Detect which cell encompasses the target text, then output its [X, Y] center coordinate. 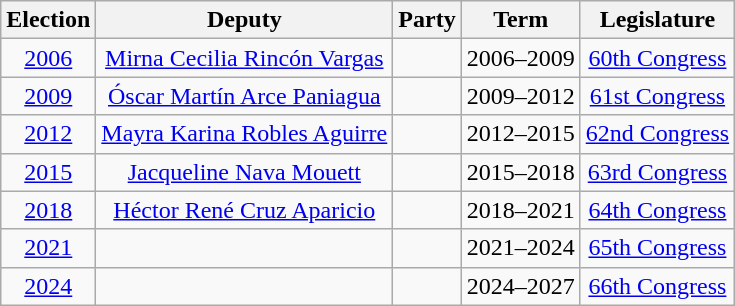
Term [520, 20]
2024–2027 [520, 286]
2018–2021 [520, 210]
2021–2024 [520, 248]
Election [48, 20]
2018 [48, 210]
62nd Congress [657, 134]
2006 [48, 58]
66th Congress [657, 286]
2015–2018 [520, 172]
Mirna Cecilia Rincón Vargas [244, 58]
2012–2015 [520, 134]
2021 [48, 248]
2009–2012 [520, 96]
2012 [48, 134]
Óscar Martín Arce Paniagua [244, 96]
2006–2009 [520, 58]
2009 [48, 96]
Legislature [657, 20]
Jacqueline Nava Mouett [244, 172]
61st Congress [657, 96]
64th Congress [657, 210]
2024 [48, 286]
60th Congress [657, 58]
Party [427, 20]
Mayra Karina Robles Aguirre [244, 134]
Héctor René Cruz Aparicio [244, 210]
Deputy [244, 20]
63rd Congress [657, 172]
65th Congress [657, 248]
2015 [48, 172]
